Capture the cell that displays the provided text and extract its [x, y] central coordinate. 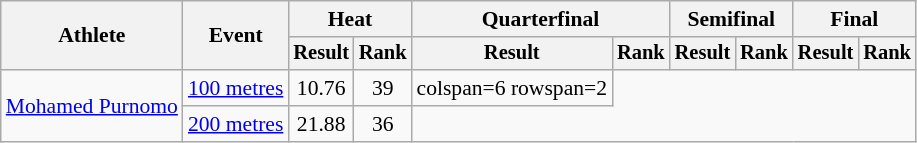
100 metres [236, 88]
10.76 [321, 88]
36 [383, 124]
colspan=6 rowspan=2 [512, 88]
39 [383, 88]
Semifinal [732, 19]
Heat [350, 19]
Final [854, 19]
200 metres [236, 124]
Athlete [92, 36]
Event [236, 36]
Mohamed Purnomo [92, 106]
Quarterfinal [541, 19]
21.88 [321, 124]
